Pinpoint the cell where the given text exists, returning its [X, Y] midpoint coordinate. 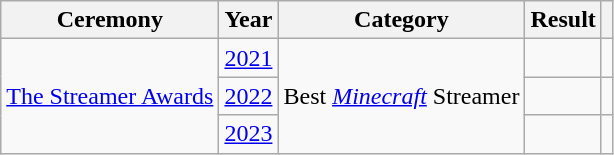
Ceremony [110, 20]
2022 [248, 96]
Category [402, 20]
Result [563, 20]
Best Minecraft Streamer [402, 96]
The Streamer Awards [110, 96]
2023 [248, 134]
2021 [248, 58]
Year [248, 20]
